For the text-containing cell, return its midpoint in (x, y) coordinate format. 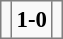
1-0 (32, 20)
